Scan for the cell matching the given text and deliver its [X, Y] coordinate at center. 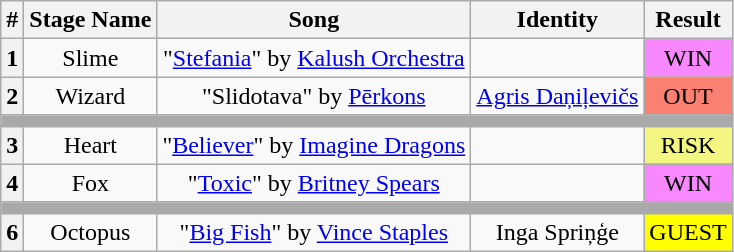
Result [688, 20]
Slime [90, 58]
Fox [90, 183]
2 [12, 96]
Octopus [90, 232]
Song [314, 20]
Inga Spriņģe [558, 232]
GUEST [688, 232]
6 [12, 232]
Wizard [90, 96]
Identity [558, 20]
Stage Name [90, 20]
4 [12, 183]
3 [12, 145]
"Slidotava" by Pērkons [314, 96]
Agris Daņiļevičs [558, 96]
RISK [688, 145]
OUT [688, 96]
"Toxic" by Britney Spears [314, 183]
Heart [90, 145]
# [12, 20]
"Stefania" by Kalush Orchestra [314, 58]
"Believer" by Imagine Dragons [314, 145]
1 [12, 58]
"Big Fish" by Vince Staples [314, 232]
